Return the (x, y) coordinate for the center point of the cell that contains the specified text.  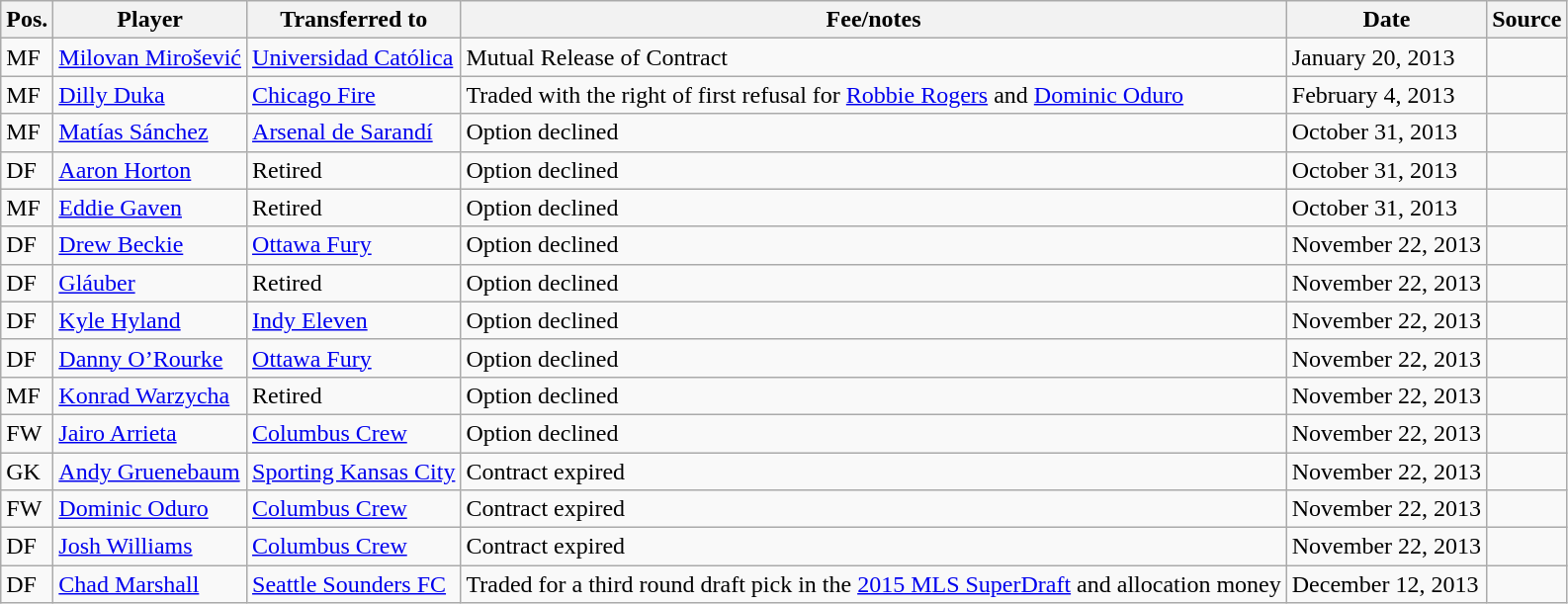
Eddie Gaven (150, 208)
Drew Beckie (150, 245)
Fee/notes (874, 20)
Player (150, 20)
Sporting Kansas City (354, 472)
Dominic Oduro (150, 509)
Universidad Católica (354, 57)
Seattle Sounders FC (354, 584)
Mutual Release of Contract (874, 57)
Transferred to (354, 20)
Traded with the right of first refusal for Robbie Rogers and Dominic Oduro (874, 95)
January 20, 2013 (1386, 57)
Pos. (28, 20)
Date (1386, 20)
Konrad Warzycha (150, 395)
Josh Williams (150, 547)
Arsenal de Sarandí (354, 132)
Indy Eleven (354, 320)
GK (28, 472)
Chicago Fire (354, 95)
Dilly Duka (150, 95)
Jairo Arrieta (150, 433)
February 4, 2013 (1386, 95)
December 12, 2013 (1386, 584)
Milovan Mirošević (150, 57)
Kyle Hyland (150, 320)
Source (1526, 20)
Traded for a third round draft pick in the 2015 MLS SuperDraft and allocation money (874, 584)
Chad Marshall (150, 584)
Matías Sánchez (150, 132)
Gláuber (150, 283)
Aaron Horton (150, 170)
Andy Gruenebaum (150, 472)
Danny O’Rourke (150, 358)
